Scan for the cell matching the given text and deliver its (X, Y) coordinate at center. 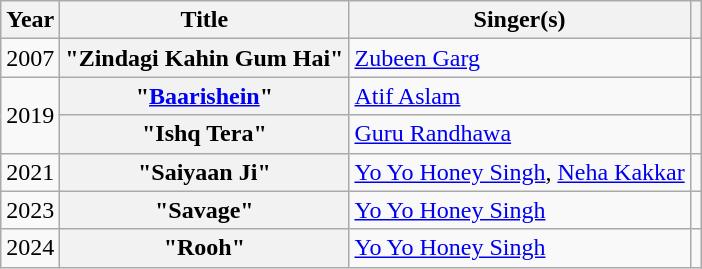
Yo Yo Honey Singh, Neha Kakkar (520, 172)
Title (204, 20)
2024 (30, 248)
"Rooh" (204, 248)
"Ishq Tera" (204, 134)
Guru Randhawa (520, 134)
Zubeen Garg (520, 58)
2019 (30, 115)
Atif Aslam (520, 96)
2007 (30, 58)
"Baarishein" (204, 96)
"Zindagi Kahin Gum Hai" (204, 58)
"Saiyaan Ji" (204, 172)
Singer(s) (520, 20)
2021 (30, 172)
"Savage" (204, 210)
2023 (30, 210)
Year (30, 20)
